Extract the (x, y) coordinate from the center of the cell holding the provided text.  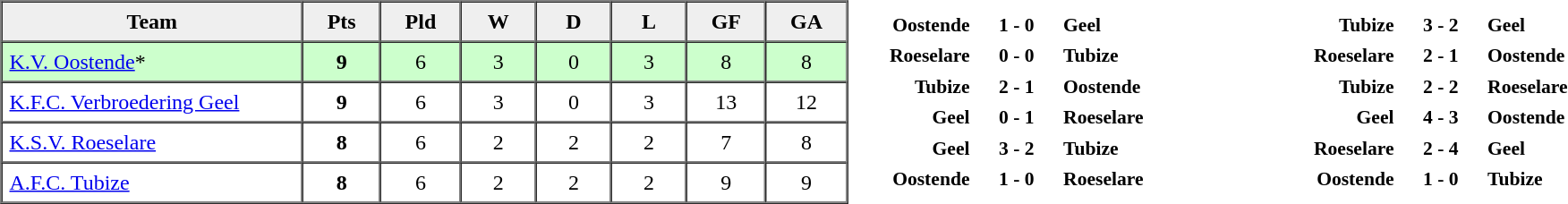
GA (805, 21)
D (574, 21)
Team (152, 21)
4 - 3 (1441, 118)
K.F.C. Verbroedering Geel (152, 102)
2 - 4 (1441, 149)
Pts (342, 21)
W (499, 21)
L (649, 21)
GF (726, 21)
K.S.V. Roeselare (152, 141)
13 (726, 102)
0 - 0 (1017, 55)
K.V. Oostende* (152, 61)
0 - 1 (1017, 118)
7 (726, 141)
2 - 2 (1441, 87)
Pld (421, 21)
A.F.C. Tubize (152, 183)
12 (805, 102)
